Return the (x, y) coordinate for the center point of the cell that contains the specified text.  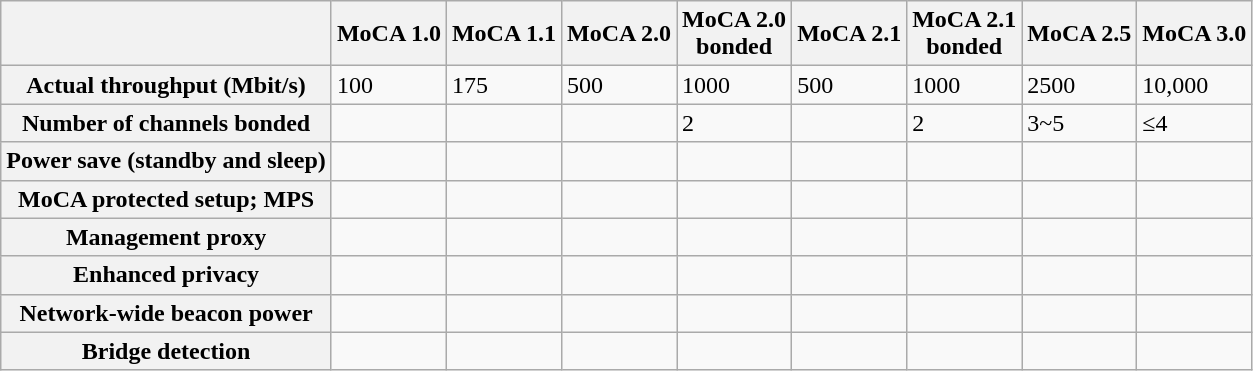
10,000 (1194, 85)
MoCA 2.5 (1080, 34)
Bridge detection (166, 351)
100 (388, 85)
Management proxy (166, 237)
2500 (1080, 85)
MoCA protected setup; MPS (166, 199)
175 (504, 85)
Enhanced privacy (166, 275)
MoCA 2.1 (850, 34)
MoCA 2.0 (618, 34)
Network-wide beacon power (166, 313)
MoCA 3.0 (1194, 34)
MoCA 1.1 (504, 34)
MoCA 1.0 (388, 34)
Actual throughput (Mbit/s) (166, 85)
≤4 (1194, 123)
3~5 (1080, 123)
Power save (standby and sleep) (166, 161)
MoCA 2.0 bonded (734, 34)
MoCA 2.1 bonded (964, 34)
Number of channels bonded (166, 123)
